Scan for the cell matching the given text and deliver its (x, y) coordinate at center. 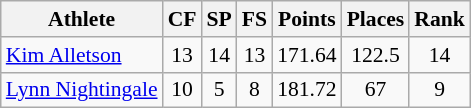
171.64 (306, 55)
67 (376, 90)
SP (218, 19)
5 (218, 90)
9 (440, 90)
Rank (440, 19)
10 (182, 90)
FS (254, 19)
CF (182, 19)
Athlete (82, 19)
Points (306, 19)
Places (376, 19)
8 (254, 90)
122.5 (376, 55)
Kim Alletson (82, 55)
181.72 (306, 90)
Lynn Nightingale (82, 90)
